Determine the (X, Y) coordinate at the center of the cell enclosing the given text.  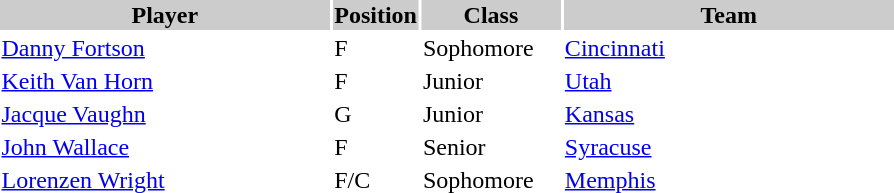
Class (490, 15)
John Wallace (165, 147)
Senior (490, 147)
G (376, 114)
Cincinnati (728, 48)
Position (376, 15)
Syracuse (728, 147)
Utah (728, 81)
Sophomore (490, 48)
Danny Fortson (165, 48)
Jacque Vaughn (165, 114)
Kansas (728, 114)
Team (728, 15)
Keith Van Horn (165, 81)
Player (165, 15)
